Detect which cell encompasses the target text, then output its (x, y) center coordinate. 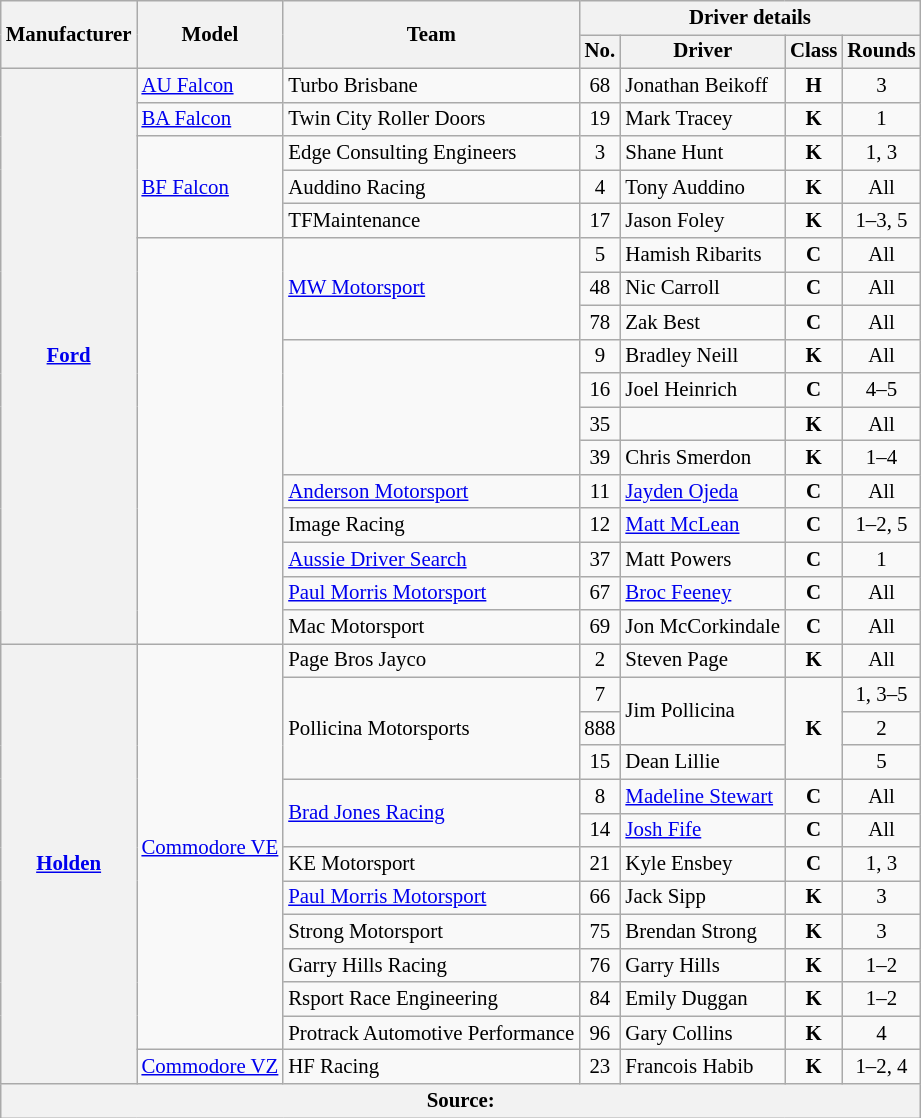
9 (600, 356)
1–3, 5 (881, 221)
Tony Auddino (702, 187)
Team (431, 35)
No. (600, 51)
Garry Hills Racing (431, 965)
Protrack Automotive Performance (431, 1033)
Emily Duggan (702, 999)
1–4 (881, 458)
21 (600, 864)
Anderson Motorsport (431, 491)
Matt McLean (702, 525)
17 (600, 221)
1, 3–5 (881, 695)
1–2, 4 (881, 1067)
14 (600, 830)
37 (600, 559)
Matt Powers (702, 559)
Jack Sipp (702, 898)
78 (600, 322)
Garry Hills (702, 965)
68 (600, 85)
15 (600, 762)
Driver (702, 51)
Holden (69, 864)
Jason Foley (702, 221)
Ford (69, 356)
Driver details (750, 18)
Jayden Ojeda (702, 491)
76 (600, 965)
Mac Motorsport (431, 627)
19 (600, 119)
MW Motorsport (431, 289)
11 (600, 491)
Madeline Stewart (702, 796)
Brad Jones Racing (431, 813)
75 (600, 931)
Commodore VZ (210, 1067)
Brendan Strong (702, 931)
Steven Page (702, 661)
Rounds (881, 51)
Strong Motorsport (431, 931)
Model (210, 35)
Joel Heinrich (702, 390)
Broc Feeney (702, 593)
8 (600, 796)
Gary Collins (702, 1033)
888 (600, 728)
48 (600, 288)
AU Falcon (210, 85)
Class (814, 51)
Page Bros Jayco (431, 661)
Nic Carroll (702, 288)
23 (600, 1067)
66 (600, 898)
BF Falcon (210, 187)
H (814, 85)
Shane Hunt (702, 153)
Auddino Racing (431, 187)
Kyle Ensbey (702, 864)
Francois Habib (702, 1067)
16 (600, 390)
Manufacturer (69, 35)
Hamish Ribarits (702, 255)
39 (600, 458)
Mark Tracey (702, 119)
Edge Consulting Engineers (431, 153)
KE Motorsport (431, 864)
Jim Pollicina (702, 712)
Dean Lillie (702, 762)
7 (600, 695)
Turbo Brisbane (431, 85)
67 (600, 593)
TFMaintenance (431, 221)
4–5 (881, 390)
Jonathan Beikoff (702, 85)
69 (600, 627)
Chris Smerdon (702, 458)
Image Racing (431, 525)
Commodore VE (210, 847)
Zak Best (702, 322)
96 (600, 1033)
Jon McCorkindale (702, 627)
Source: (461, 1101)
84 (600, 999)
Rsport Race Engineering (431, 999)
HF Racing (431, 1067)
Twin City Roller Doors (431, 119)
1–2, 5 (881, 525)
35 (600, 424)
Aussie Driver Search (431, 559)
Bradley Neill (702, 356)
Josh Fife (702, 830)
12 (600, 525)
BA Falcon (210, 119)
Pollicina Motorsports (431, 729)
